From the cell containing the given text, extract its center point as [x, y] coordinate. 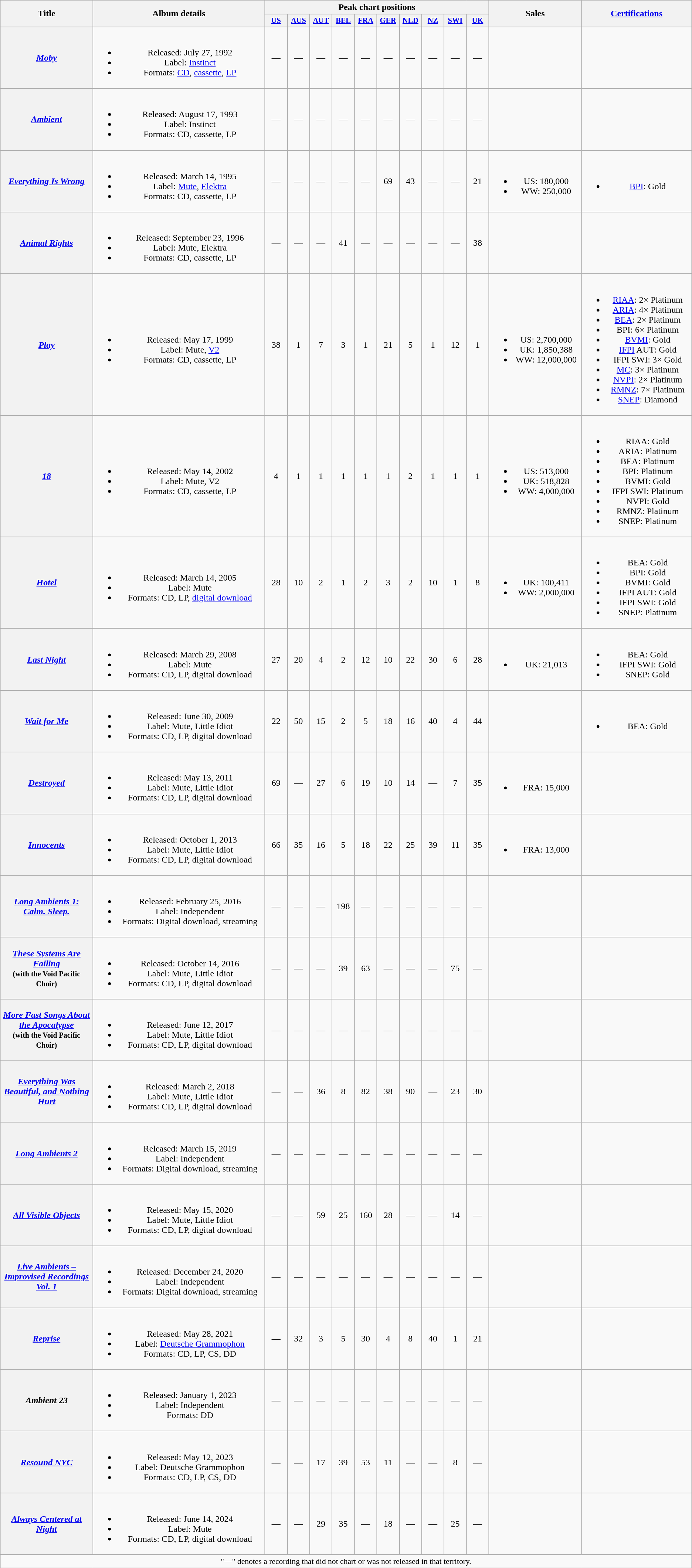
23 [455, 1092]
15 [321, 721]
BEL [343, 21]
SWI [455, 21]
43 [410, 181]
FRA [366, 21]
44 [478, 721]
Released: June 30, 2009Label: Mute, Little IdiotFormats: CD, LP, digital download [179, 721]
Released: December 24, 2020Label: IndependentFormats: Digital download, streaming [179, 1277]
Moby [47, 58]
BEA: GoldBPI: GoldBVMI: GoldIFPI AUT: GoldIFPI SWI: GoldSNEP: Platinum [637, 583]
More Fast Songs About the Apocalypse(with the Void Pacific Choir) [47, 1030]
Ambient [47, 120]
50 [299, 721]
Play [47, 344]
US [276, 21]
66 [276, 845]
Released: October 14, 2016Label: Mute, Little IdiotFormats: CD, LP, digital download [179, 968]
UK: 100,411WW: 2,000,000 [535, 583]
Sales [535, 14]
Always Centered at Night [47, 1524]
59 [321, 1215]
Released: May 17, 1999Label: Mute, V2Formats: CD, cassette, LP [179, 344]
Released: May 12, 2023Label: Deutsche GrammophonFormats: CD, LP, CS, DD [179, 1462]
US: 180,000WW: 250,000 [535, 181]
Ambient 23 [47, 1401]
Released: March 2, 2018Label: Mute, Little IdiotFormats: CD, LP, digital download [179, 1092]
US: 2,700,000UK: 1,850,388WW: 12,000,000 [535, 344]
29 [321, 1524]
Released: August 17, 1993Label: InstinctFormats: CD, cassette, LP [179, 120]
Hotel [47, 583]
Destroyed [47, 783]
Resound NYC [47, 1462]
BEA: GoldIFPI SWI: GoldSNEP: Gold [637, 659]
Released: March 15, 2019Label: IndependentFormats: Digital download, streaming [179, 1153]
AUS [299, 21]
Released: May 13, 2011Label: Mute, Little IdiotFormats: CD, LP, digital download [179, 783]
Released: May 28, 2021Label: Deutsche GrammophonFormats: CD, LP, CS, DD [179, 1339]
Live Ambients – Improvised Recordings Vol. 1 [47, 1277]
UK: 21,013 [535, 659]
Released: March 29, 2008Label: MuteFormats: CD, LP, digital download [179, 659]
Innocents [47, 845]
Released: June 14, 2024Label: MuteFormats: CD, LP, digital download [179, 1524]
Everything Was Beautiful, and Nothing Hurt [47, 1092]
36 [321, 1092]
Title [47, 14]
Peak chart positions [377, 7]
BPI: Gold [637, 181]
NZ [433, 21]
BEA: Gold [637, 721]
198 [343, 906]
Long Ambients 1: Calm. Sleep. [47, 906]
Released: May 14, 2002Label: Mute, V2Formats: CD, cassette, LP [179, 476]
63 [366, 968]
75 [455, 968]
53 [366, 1462]
32 [299, 1339]
Certifications [637, 14]
FRA: 15,000 [535, 783]
Long Ambients 2 [47, 1153]
Released: March 14, 2005Label: MuteFormats: CD, LP, digital download [179, 583]
19 [366, 783]
RIAA: GoldARIA: PlatinumBEA: PlatinumBPI: PlatinumBVMI: GoldIFPI SWI: PlatinumNVPI: GoldRMNZ: PlatinumSNEP: Platinum [637, 476]
Released: March 14, 1995Label: Mute, ElektraFormats: CD, cassette, LP [179, 181]
Released: January 1, 2023Label: IndependentFormats: DD [179, 1401]
17 [321, 1462]
"—" denotes a recording that did not chart or was not released in that territory. [346, 1561]
AUT [321, 21]
US: 513,000UK: 518,828WW: 4,000,000 [535, 476]
Released: September 23, 1996Label: Mute, ElektraFormats: CD, cassette, LP [179, 243]
Released: October 1, 2013Label: Mute, Little IdiotFormats: CD, LP, digital download [179, 845]
Last Night [47, 659]
82 [366, 1092]
Released: February 25, 2016Label: IndependentFormats: Digital download, streaming [179, 906]
UK [478, 21]
GER [388, 21]
41 [343, 243]
FRA: 13,000 [535, 845]
NLD [410, 21]
Released: May 15, 2020Label: Mute, Little IdiotFormats: CD, LP, digital download [179, 1215]
Album details [179, 14]
Released: July 27, 1992Label: InstinctFormats: CD, cassette, LP [179, 58]
Released: June 12, 2017Label: Mute, Little IdiotFormats: CD, LP, digital download [179, 1030]
Everything Is Wrong [47, 181]
Reprise [47, 1339]
160 [366, 1215]
90 [410, 1092]
20 [299, 659]
Wait for Me [47, 721]
These Systems Are Failing(with the Void Pacific Choir) [47, 968]
All Visible Objects [47, 1215]
Animal Rights [47, 243]
